Capture the cell that displays the provided text and extract its (X, Y) central coordinate. 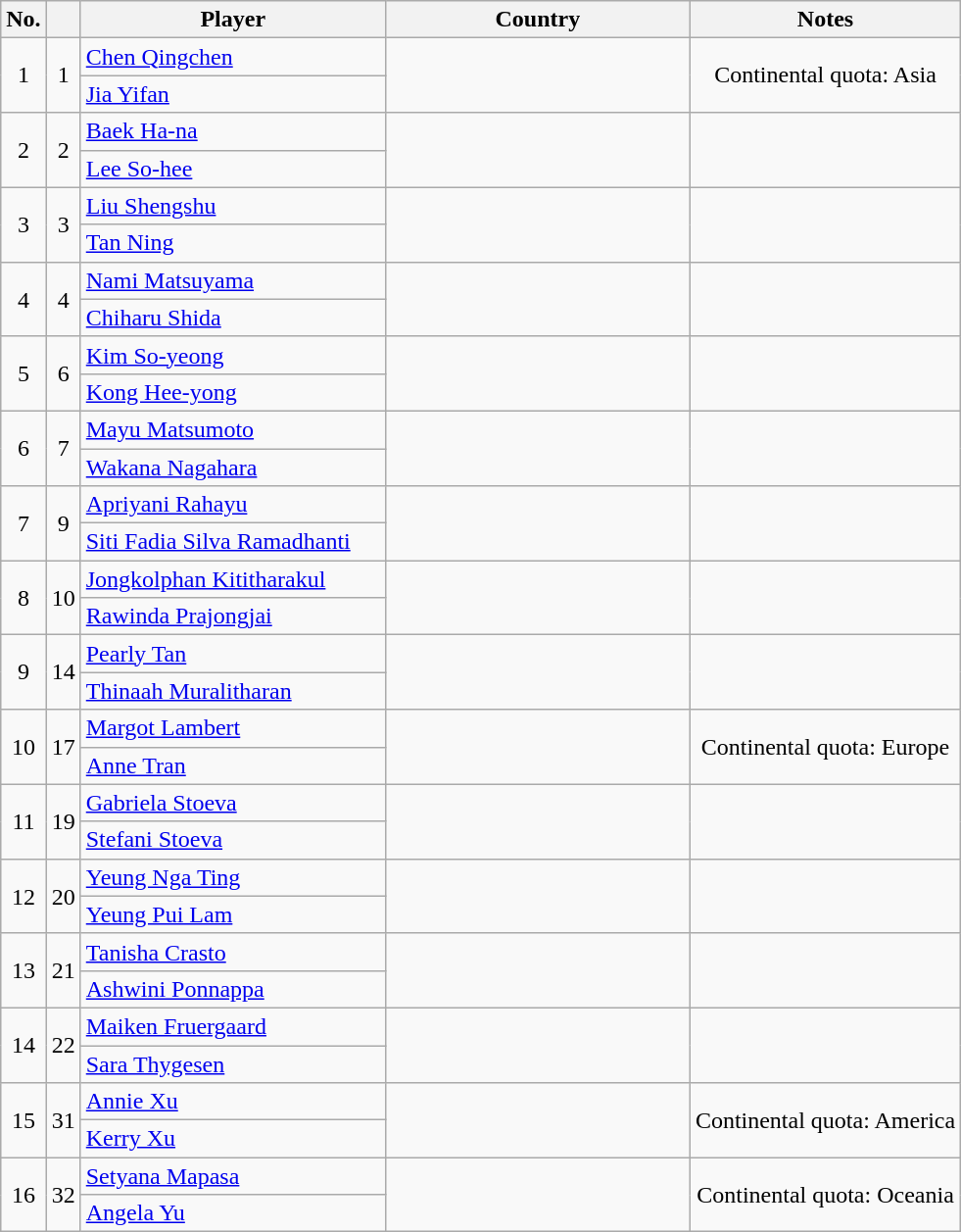
20 (63, 896)
21 (63, 970)
Stefani Stoeva (233, 840)
16 (24, 1195)
Yeung Pui Lam (233, 914)
19 (63, 821)
17 (63, 747)
Rawinda Prajongjai (233, 616)
Jongkolphan Kititharakul (233, 579)
Maiken Fruergaard (233, 1026)
15 (24, 1120)
Annie Xu (233, 1102)
Mayu Matsumoto (233, 429)
Apriyani Rahayu (233, 505)
Pearly Tan (233, 654)
8 (24, 598)
Country (537, 20)
Sara Thygesen (233, 1063)
Tan Ning (233, 243)
Jia Yifan (233, 94)
Yeung Nga Ting (233, 877)
11 (24, 821)
Notes (825, 20)
Chen Qingchen (233, 57)
12 (24, 896)
No. (24, 20)
Kong Hee-yong (233, 392)
Continental quota: Europe (825, 747)
Tanisha Crasto (233, 952)
13 (24, 970)
Nami Matsuyama (233, 280)
Setyana Mapasa (233, 1176)
Kim So-yeong (233, 355)
22 (63, 1045)
Wakana Nagahara (233, 468)
Liu Shengshu (233, 206)
Thinaah Muralitharan (233, 691)
Anne Tran (233, 765)
Continental quota: Oceania (825, 1195)
Continental quota: Asia (825, 75)
Ashwini Ponnappa (233, 989)
32 (63, 1195)
Chiharu Shida (233, 318)
Siti Fadia Silva Ramadhanti (233, 542)
Kerry Xu (233, 1139)
31 (63, 1120)
Margot Lambert (233, 728)
Lee So-hee (233, 169)
5 (24, 373)
Baek Ha-na (233, 131)
Continental quota: America (825, 1120)
Player (233, 20)
Angela Yu (233, 1213)
Gabriela Stoeva (233, 803)
